Determine the (x, y) coordinate at the center of the cell enclosing the given text.  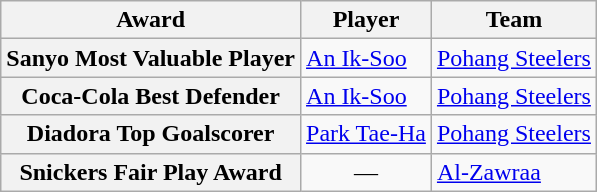
Team (514, 20)
— (366, 172)
Snickers Fair Play Award (151, 172)
Sanyo Most Valuable Player (151, 58)
Player (366, 20)
Coca-Cola Best Defender (151, 96)
Al-Zawraa (514, 172)
Award (151, 20)
Diadora Top Goalscorer (151, 134)
Park Tae-Ha (366, 134)
